From the cell containing the given text, extract its center point as (X, Y) coordinate. 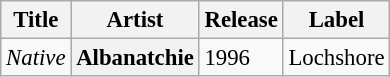
Label (336, 20)
Lochshore (336, 58)
Title (36, 20)
Native (36, 58)
1996 (241, 58)
Albanatchie (135, 58)
Artist (135, 20)
Release (241, 20)
